Output the [X, Y] coordinate of the center of the cell containing the given text.  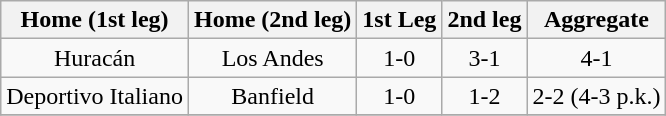
Home (2nd leg) [272, 20]
2nd leg [484, 20]
1-2 [484, 96]
Huracán [95, 58]
Deportivo Italiano [95, 96]
2-2 (4-3 p.k.) [596, 96]
Aggregate [596, 20]
1st Leg [400, 20]
4-1 [596, 58]
Los Andes [272, 58]
3-1 [484, 58]
Banfield [272, 96]
Home (1st leg) [95, 20]
